Pinpoint the cell where the given text exists, returning its [X, Y] midpoint coordinate. 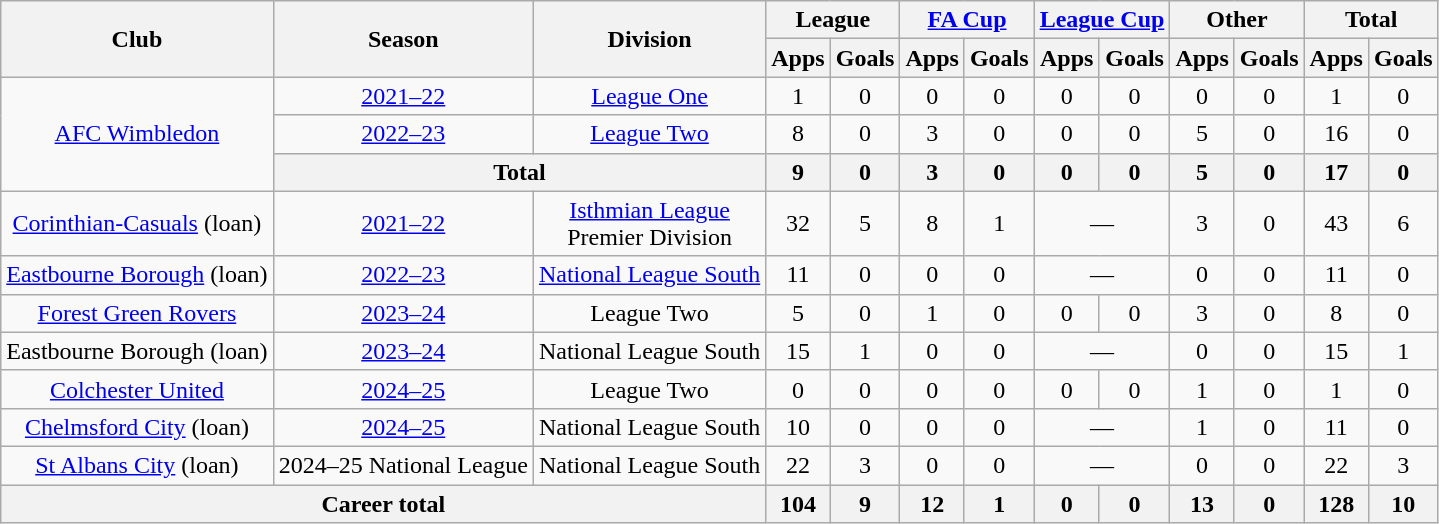
Chelmsford City (loan) [137, 427]
FA Cup [967, 20]
League One [649, 96]
Isthmian LeaguePremier Division [649, 224]
League Cup [1102, 20]
6 [1403, 224]
Colchester United [137, 389]
League [833, 20]
Division [649, 39]
32 [798, 224]
Other [1237, 20]
Club [137, 39]
2024–25 National League [403, 465]
Corinthian-Casuals (loan) [137, 224]
Season [403, 39]
43 [1336, 224]
St Albans City (loan) [137, 465]
17 [1336, 172]
128 [1336, 503]
12 [932, 503]
104 [798, 503]
Forest Green Rovers [137, 313]
AFC Wimbledon [137, 134]
16 [1336, 134]
13 [1202, 503]
Career total [384, 503]
